Provide the [X, Y] coordinate of the cell's center where the given text is located.  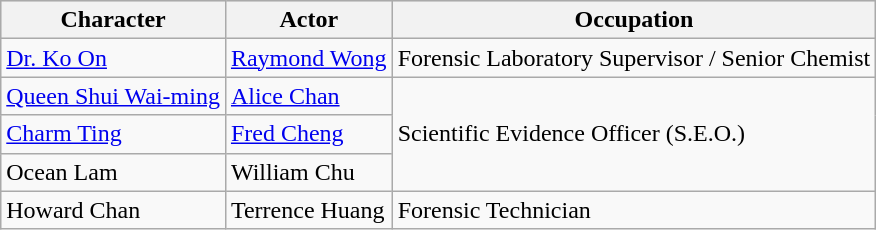
Howard Chan [114, 210]
Alice Chan [308, 96]
Terrence Huang [308, 210]
Charm Ting [114, 134]
William Chu [308, 172]
Character [114, 20]
Actor [308, 20]
Fred Cheng [308, 134]
Raymond Wong [308, 58]
Ocean Lam [114, 172]
Occupation [634, 20]
Scientific Evidence Officer (S.E.O.) [634, 134]
Forensic Laboratory Supervisor / Senior Chemist [634, 58]
Dr. Ko On [114, 58]
Forensic Technician [634, 210]
Queen Shui Wai-ming [114, 96]
